Determine the [X, Y] coordinate at the center of the cell enclosing the given text.  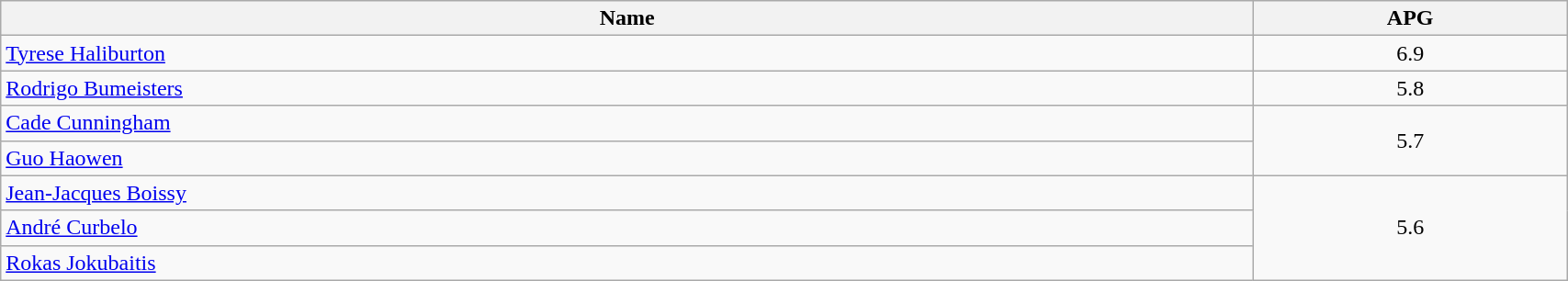
André Curbelo [627, 228]
Jean-Jacques Boissy [627, 193]
5.7 [1411, 140]
APG [1411, 18]
Cade Cunningham [627, 123]
6.9 [1411, 53]
5.8 [1411, 88]
5.6 [1411, 228]
Name [627, 18]
Rodrigo Bumeisters [627, 88]
Rokas Jokubaitis [627, 263]
Tyrese Haliburton [627, 53]
Guo Haowen [627, 158]
